Return the [X, Y] coordinate for the center point of the cell that contains the specified text.  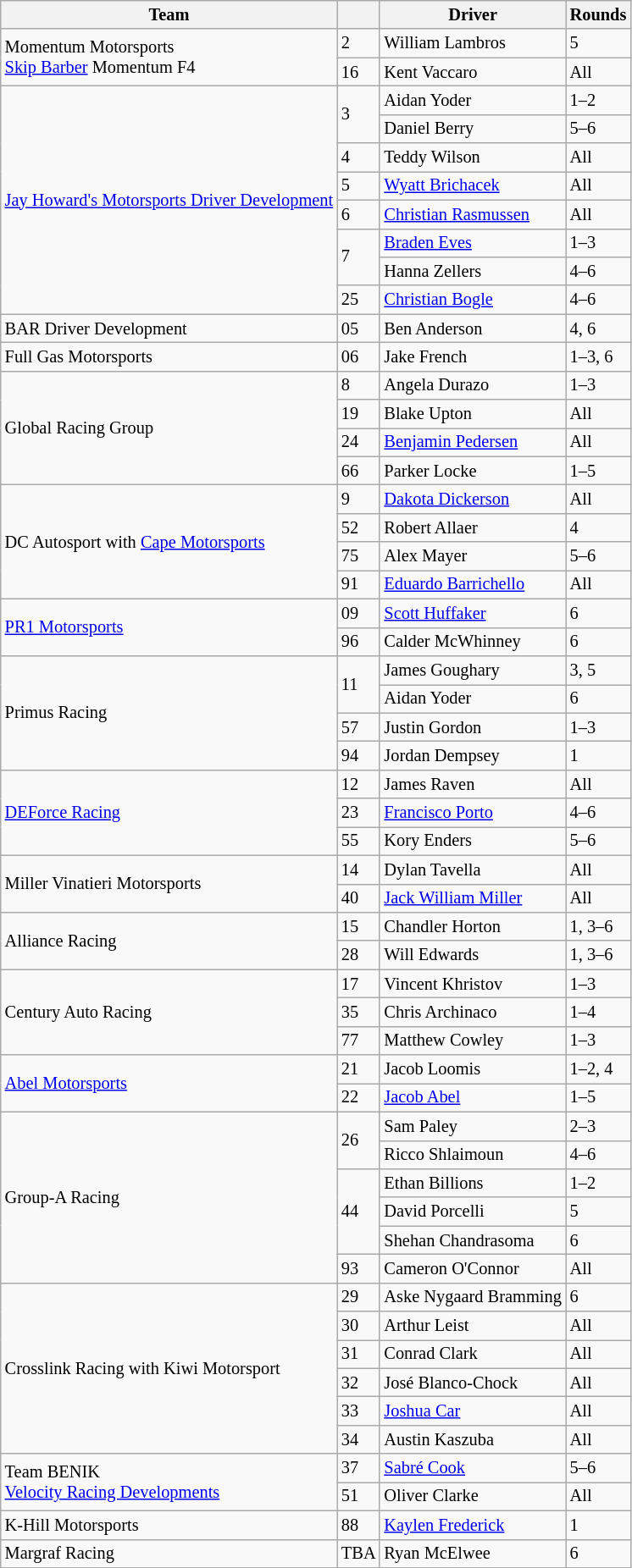
31 [358, 1354]
06 [358, 356]
Ben Anderson [473, 329]
Team BENIKVelocity Racing Developments [169, 1482]
19 [358, 414]
Ryan McElwee [473, 1554]
Kaylen Frederick [473, 1525]
15 [358, 926]
55 [358, 841]
Jacob Loomis [473, 1069]
Conrad Clark [473, 1354]
22 [358, 1097]
12 [358, 784]
K-Hill Motorsports [169, 1525]
Aske Nygaard Bramming [473, 1297]
Joshua Car [473, 1411]
34 [358, 1439]
Group-A Racing [169, 1197]
11 [358, 684]
Team [169, 14]
75 [358, 556]
Braden Eves [473, 243]
Sabré Cook [473, 1468]
Blake Upton [473, 414]
Jack William Miller [473, 898]
77 [358, 1041]
3, 5 [598, 670]
Kent Vaccaro [473, 72]
DEForce Racing [169, 813]
Daniel Berry [473, 129]
Christian Bogle [473, 300]
57 [358, 727]
James Raven [473, 784]
1–2, 4 [598, 1069]
94 [358, 755]
Matthew Cowley [473, 1041]
Full Gas Motorsports [169, 356]
Alex Mayer [473, 556]
Shehan Chandrasoma [473, 1240]
Calder McWhinney [473, 642]
44 [358, 1211]
Ethan Billions [473, 1183]
BAR Driver Development [169, 329]
Momentum MotorsportsSkip Barber Momentum F4 [169, 58]
05 [358, 329]
37 [358, 1468]
Kory Enders [473, 841]
35 [358, 1012]
09 [358, 613]
9 [358, 499]
14 [358, 870]
1–4 [598, 1012]
33 [358, 1411]
40 [358, 898]
Chandler Horton [473, 926]
Robert Allaer [473, 527]
Christian Rasmussen [473, 214]
Jake French [473, 356]
William Lambros [473, 43]
Francisco Porto [473, 813]
3 [358, 113]
21 [358, 1069]
José Blanco-Chock [473, 1383]
1–3, 6 [598, 356]
23 [358, 813]
66 [358, 471]
17 [358, 984]
Cameron O'Connor [473, 1268]
Justin Gordon [473, 727]
Abel Motorsports [169, 1084]
4, 6 [598, 329]
2 [358, 43]
Global Racing Group [169, 428]
30 [358, 1326]
PR1 Motorsports [169, 627]
Hanna Zellers [473, 271]
Jacob Abel [473, 1097]
26 [358, 1140]
Chris Archinaco [473, 1012]
32 [358, 1383]
Primus Racing [169, 713]
Dakota Dickerson [473, 499]
25 [358, 300]
Eduardo Barrichello [473, 584]
Miller Vinatieri Motorsports [169, 884]
Alliance Racing [169, 940]
Rounds [598, 14]
Driver [473, 14]
Parker Locke [473, 471]
Teddy Wilson [473, 157]
Oliver Clarke [473, 1496]
51 [358, 1496]
Wyatt Brichacek [473, 185]
96 [358, 642]
David Porcelli [473, 1212]
24 [358, 442]
Arthur Leist [473, 1326]
28 [358, 955]
91 [358, 584]
Austin Kaszuba [473, 1439]
2–3 [598, 1126]
TBA [358, 1554]
Jay Howard's Motorsports Driver Development [169, 200]
Dylan Tavella [473, 870]
Benjamin Pedersen [473, 442]
52 [358, 527]
Will Edwards [473, 955]
16 [358, 72]
Century Auto Racing [169, 1013]
Jordan Dempsey [473, 755]
Angela Durazo [473, 385]
93 [358, 1268]
Scott Huffaker [473, 613]
Ricco Shlaimoun [473, 1155]
Sam Paley [473, 1126]
Margraf Racing [169, 1554]
29 [358, 1297]
88 [358, 1525]
Crosslink Racing with Kiwi Motorsport [169, 1368]
7 [358, 257]
8 [358, 385]
DC Autosport with Cape Motorsports [169, 542]
Vincent Khristov [473, 984]
James Goughary [473, 670]
